For the text-containing cell, return its midpoint in (x, y) coordinate format. 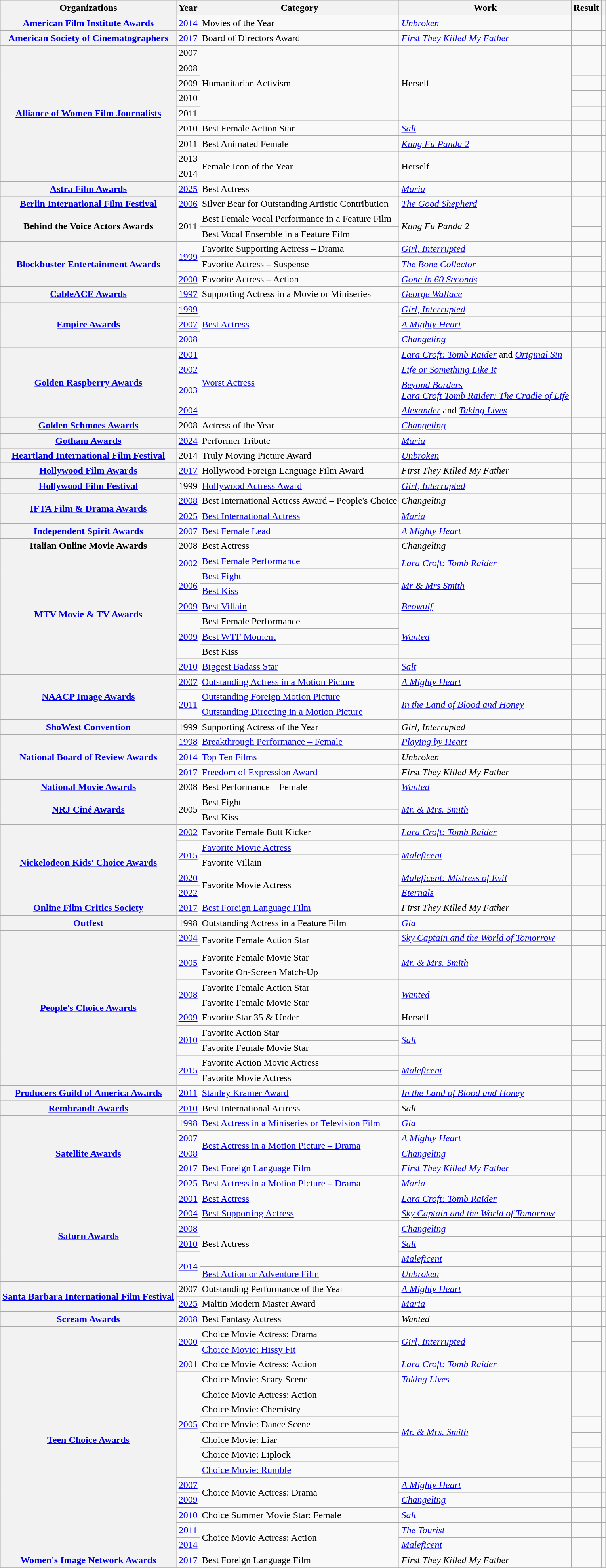
Hollywood Film Festival (88, 486)
The Good Shepherd (485, 204)
Best Animated Female (299, 143)
Choice Movie: Liar (299, 1440)
Outstanding Actress in a Motion Picture (299, 681)
Satellite Awards (88, 1153)
Women's Image Network Awards (88, 1560)
Outstanding Performance of the Year (299, 1289)
Favorite Supporting Actress – Drama (299, 249)
Online Film Critics Society (88, 908)
Work (485, 8)
Choice Movie: Rumble (299, 1470)
Humanitarian Activism (299, 83)
Outstanding Foreign Motion Picture (299, 697)
Rembrandt Awards (88, 1108)
Playing by Heart (485, 742)
Best Action or Adventure Film (299, 1274)
Beyond Borders Lara Croft Tomb Raider: The Cradle of Life (485, 390)
Life or Something Like It (485, 369)
Female Icon of the Year (299, 166)
Mr & Mrs Smith (485, 586)
Empire Awards (88, 324)
Hollywood Actress Award (299, 486)
Maltin Modern Master Award (299, 1304)
Favorite Action Star (299, 1033)
Favorite Action Movie Actress (299, 1063)
1997 (188, 294)
Taking Lives (485, 1379)
Favorite Star 35 & Under (299, 1018)
Favorite Villain (299, 862)
American Society of Cinematographers (88, 38)
Organizations (88, 8)
2022 (188, 892)
Producers Guild of America Awards (88, 1093)
The Tourist (485, 1530)
Berlin International Film Festival (88, 204)
CableACE Awards (88, 294)
Outstanding Directing in a Motion Picture (299, 712)
Best Actress in a Miniseries or Television Film (299, 1123)
Teen Choice Awards (88, 1440)
Best Female Lead (299, 531)
2013 (188, 158)
Choice Movie: Liplock (299, 1455)
Favorite On-Screen Match-Up (299, 972)
Best WTF Moment (299, 636)
Best Performance – Female (299, 787)
Alexander and Taking Lives (485, 410)
Gotham Awards (88, 441)
Choice Summer Movie Star: Female (299, 1515)
Worst Actress (299, 382)
American Film Institute Awards (88, 23)
Supporting Actress of the Year (299, 727)
Italian Online Movie Awards (88, 546)
Category (299, 8)
Golden Schmoes Awards (88, 425)
Best Supporting Actress (299, 1214)
Result (586, 8)
Best Vocal Ensemble in a Feature Film (299, 234)
Choice Movie: Chemistry (299, 1410)
Truly Moving Picture Award (299, 456)
Best International Actress Award – People's Choice (299, 501)
National Board of Review Awards (88, 757)
Best Villain (299, 606)
IFTA Film & Drama Awards (88, 508)
Best Female Action Star (299, 128)
Outfest (88, 923)
Favorite Actress – Action (299, 279)
Lara Croft: Tomb Raider and Original Sin (485, 354)
Scream Awards (88, 1319)
Freedom of Expression Award (299, 772)
2024 (188, 441)
2020 (188, 877)
Blockbuster Entertainment Awards (88, 264)
Beowulf (485, 606)
Favorite Female Butt Kicker (299, 832)
Heartland International Film Festival (88, 456)
Astra Film Awards (88, 189)
Actress of the Year (299, 425)
Choice Movie: Dance Scene (299, 1425)
NAACP Image Awards (88, 696)
ShoWest Convention (88, 727)
Best Female Vocal Performance in a Feature Film (299, 219)
Choice Movie: Scary Scene (299, 1379)
Golden Raspberry Awards (88, 382)
Behind the Voice Actors Awards (88, 226)
Independent Spirit Awards (88, 531)
Performer Tribute (299, 441)
2003 (188, 390)
Hollywood Foreign Language Film Award (299, 471)
Movies of the Year (299, 23)
Alliance of Women Film Journalists (88, 113)
Best Fantasy Actress (299, 1319)
Biggest Badass Star (299, 666)
Breakthrough Performance – Female (299, 742)
Saturn Awards (88, 1236)
Gone in 60 Seconds (485, 279)
National Movie Awards (88, 787)
Top Ten Films (299, 757)
Year (188, 8)
NRJ Ciné Awards (88, 810)
MTV Movie & TV Awards (88, 614)
Hollywood Film Awards (88, 471)
Choice Movie: Hissy Fit (299, 1349)
Silver Bear for Outstanding Artistic Contribution (299, 204)
Board of Directors Award (299, 38)
Stanley Kramer Award (299, 1093)
Maleficent: Mistress of Evil (485, 877)
Supporting Actress in a Movie or Miniseries (299, 294)
People's Choice Awards (88, 1008)
Nickelodeon Kids' Choice Awards (88, 862)
George Wallace (485, 294)
Favorite Actress – Suspense (299, 264)
The Bone Collector (485, 264)
Santa Barbara International Film Festival (88, 1296)
Eternals (485, 892)
Outstanding Actress in a Feature Film (299, 923)
